Extract the [X, Y] coordinate from the center of the cell holding the provided text.  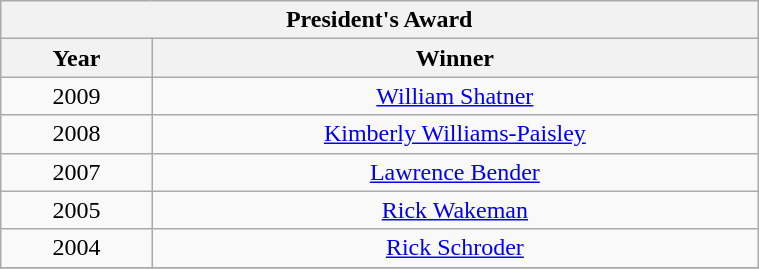
Rick Schroder [455, 248]
2005 [76, 210]
Lawrence Bender [455, 172]
William Shatner [455, 96]
Kimberly Williams-Paisley [455, 134]
Rick Wakeman [455, 210]
2004 [76, 248]
2007 [76, 172]
Year [76, 58]
President's Award [380, 20]
2008 [76, 134]
Winner [455, 58]
2009 [76, 96]
